Identify which cell holds the provided text, then report its [x, y] central coordinate. 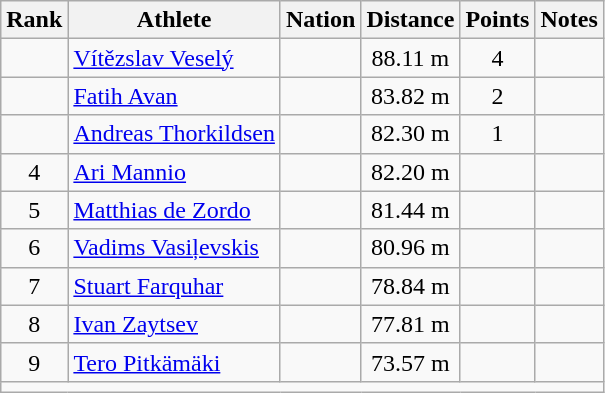
Vítězslav Veselý [174, 58]
6 [34, 248]
73.57 m [410, 362]
Tero Pitkämäki [174, 362]
88.11 m [410, 58]
77.81 m [410, 324]
Notes [569, 20]
Distance [410, 20]
9 [34, 362]
Athlete [174, 20]
Vadims Vasiļevskis [174, 248]
2 [498, 96]
Fatih Avan [174, 96]
80.96 m [410, 248]
5 [34, 210]
Stuart Farquhar [174, 286]
82.20 m [410, 172]
78.84 m [410, 286]
Ivan Zaytsev [174, 324]
1 [498, 134]
Ari Mannio [174, 172]
Nation [320, 20]
8 [34, 324]
Rank [34, 20]
7 [34, 286]
82.30 m [410, 134]
81.44 m [410, 210]
83.82 m [410, 96]
Andreas Thorkildsen [174, 134]
Points [498, 20]
Matthias de Zordo [174, 210]
